Determine the [x, y] coordinate at the center of the cell enclosing the given text.  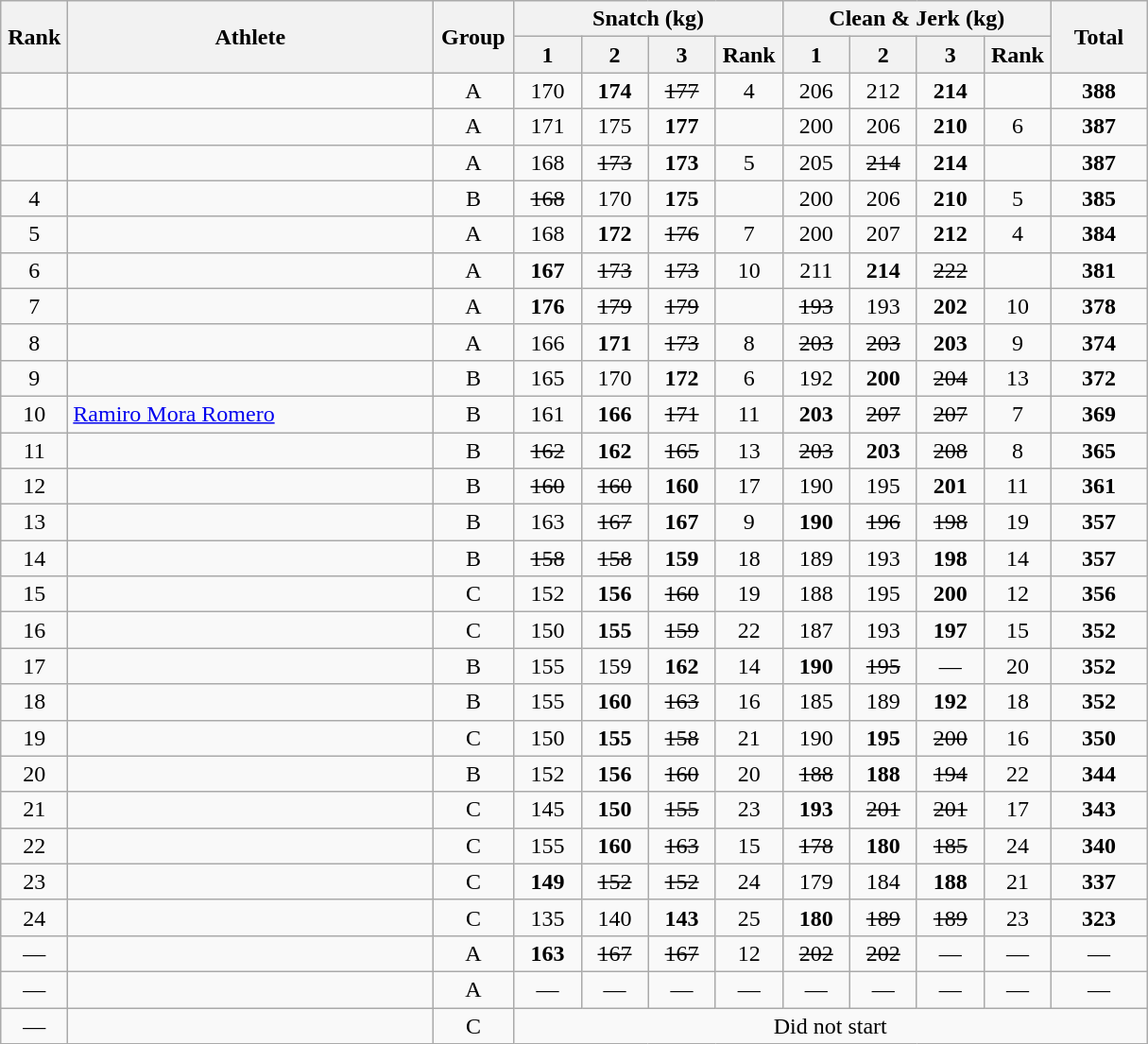
211 [816, 270]
343 [1098, 810]
323 [1098, 917]
Clean & Jerk (kg) [917, 19]
Total [1098, 37]
208 [951, 451]
350 [1098, 738]
Group [473, 37]
Did not start [831, 1025]
384 [1098, 234]
149 [548, 881]
378 [1098, 306]
340 [1098, 846]
194 [951, 774]
356 [1098, 594]
145 [548, 810]
140 [614, 917]
197 [951, 630]
204 [951, 378]
178 [816, 846]
Ramiro Mora Romero [250, 414]
184 [882, 881]
25 [748, 917]
337 [1098, 881]
361 [1098, 487]
372 [1098, 378]
222 [951, 270]
143 [682, 917]
381 [1098, 270]
187 [816, 630]
161 [548, 414]
365 [1098, 451]
205 [816, 163]
369 [1098, 414]
388 [1098, 91]
174 [614, 91]
Athlete [250, 37]
385 [1098, 198]
Snatch (kg) [648, 19]
344 [1098, 774]
374 [1098, 342]
196 [882, 522]
135 [548, 917]
